Locate the cell with the specified text and output its (x, y) center coordinate. 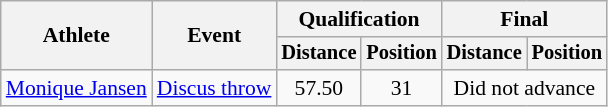
Qualification (358, 19)
Event (214, 36)
Final (524, 19)
Monique Jansen (76, 88)
31 (401, 88)
Athlete (76, 36)
Discus throw (214, 88)
57.50 (318, 88)
Did not advance (524, 88)
